Provide the [x, y] coordinate of the cell's center where the given text is located.  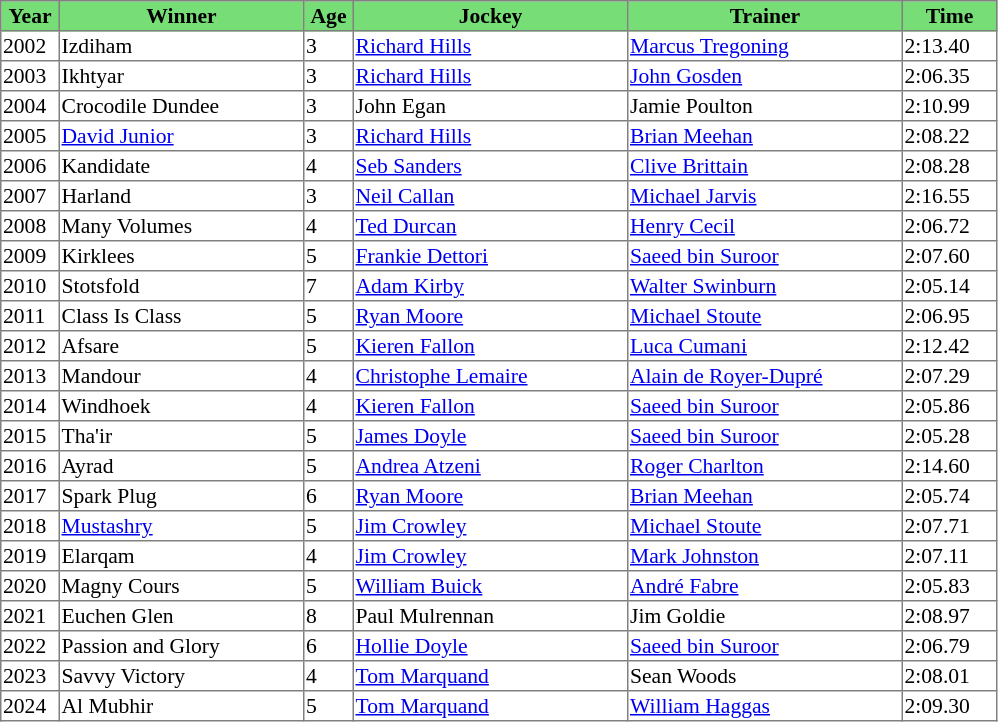
2008 [30, 226]
Sean Woods [765, 676]
Luca Cumani [765, 346]
2002 [30, 46]
2012 [30, 346]
2007 [30, 196]
Alain de Royer-Dupré [765, 376]
2:05.86 [949, 406]
Magny Cours [181, 586]
2005 [30, 136]
2015 [30, 436]
8 [329, 616]
2:14.60 [949, 466]
Al Mubhir [181, 706]
Crocodile Dundee [181, 106]
Euchen Glen [181, 616]
2:08.01 [949, 676]
2024 [30, 706]
Frankie Dettori [490, 256]
2016 [30, 466]
Winner [181, 16]
Ayrad [181, 466]
2011 [30, 316]
André Fabre [765, 586]
Time [949, 16]
Jim Goldie [765, 616]
William Buick [490, 586]
Passion and Glory [181, 646]
7 [329, 286]
2023 [30, 676]
Clive Brittain [765, 166]
2:05.28 [949, 436]
Jockey [490, 16]
Henry Cecil [765, 226]
Andrea Atzeni [490, 466]
2018 [30, 526]
2:05.83 [949, 586]
2:07.11 [949, 556]
Age [329, 16]
Savvy Victory [181, 676]
Windhoek [181, 406]
2:07.29 [949, 376]
Izdiham [181, 46]
Ikhtyar [181, 76]
Class Is Class [181, 316]
John Gosden [765, 76]
Marcus Tregoning [765, 46]
Hollie Doyle [490, 646]
Trainer [765, 16]
2019 [30, 556]
2017 [30, 496]
2:10.99 [949, 106]
Michael Jarvis [765, 196]
Paul Mulrennan [490, 616]
2022 [30, 646]
2:06.35 [949, 76]
2:08.22 [949, 136]
2009 [30, 256]
2021 [30, 616]
2004 [30, 106]
2:08.28 [949, 166]
Adam Kirby [490, 286]
2014 [30, 406]
Tha'ir [181, 436]
2:05.14 [949, 286]
2:16.55 [949, 196]
2:06.72 [949, 226]
2:13.40 [949, 46]
Year [30, 16]
Christophe Lemaire [490, 376]
Mark Johnston [765, 556]
William Haggas [765, 706]
2:09.30 [949, 706]
Kirklees [181, 256]
Neil Callan [490, 196]
Many Volumes [181, 226]
2:07.60 [949, 256]
James Doyle [490, 436]
Mandour [181, 376]
2020 [30, 586]
2006 [30, 166]
Walter Swinburn [765, 286]
Afsare [181, 346]
Roger Charlton [765, 466]
Elarqam [181, 556]
2:06.95 [949, 316]
2003 [30, 76]
Stotsfold [181, 286]
2:05.74 [949, 496]
Harland [181, 196]
Spark Plug [181, 496]
Seb Sanders [490, 166]
2:12.42 [949, 346]
2:08.97 [949, 616]
2:07.71 [949, 526]
David Junior [181, 136]
2010 [30, 286]
Mustashry [181, 526]
Ted Durcan [490, 226]
2:06.79 [949, 646]
2013 [30, 376]
Kandidate [181, 166]
John Egan [490, 106]
Jamie Poulton [765, 106]
